From the cell containing the given text, extract its center point as (x, y) coordinate. 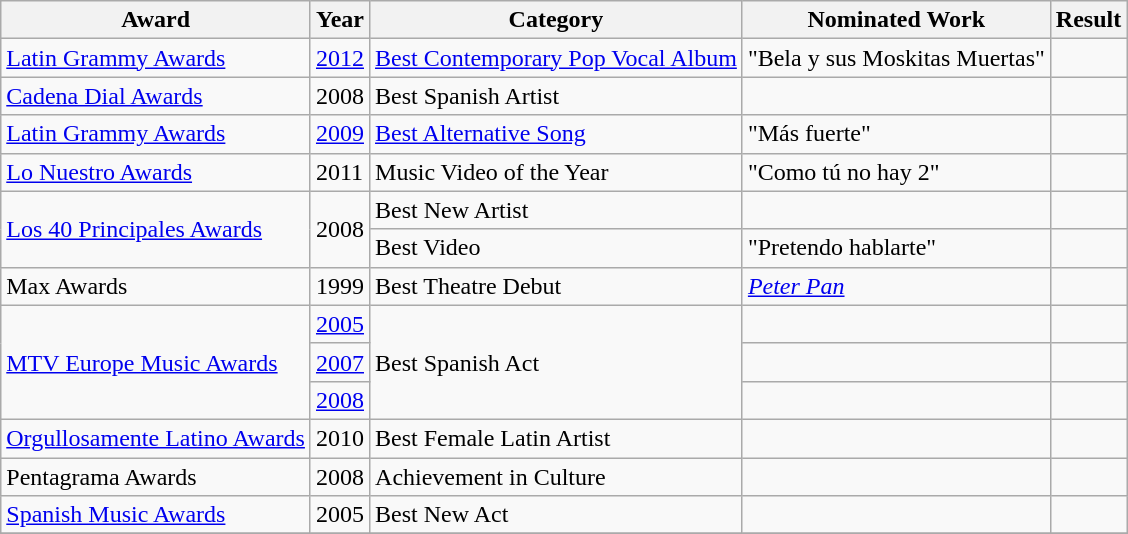
Max Awards (156, 286)
Los 40 Principales Awards (156, 229)
Best Spanish Act (556, 362)
2007 (340, 362)
Peter Pan (896, 286)
Cadena Dial Awards (156, 96)
Best Contemporary Pop Vocal Album (556, 58)
Achievement in Culture (556, 477)
Best Alternative Song (556, 134)
Result (1088, 20)
MTV Europe Music Awards (156, 362)
"Como tú no hay 2" (896, 172)
"Pretendo hablarte" (896, 248)
Category (556, 20)
Best Spanish Artist (556, 96)
2011 (340, 172)
Best Video (556, 248)
Orgullosamente Latino Awards (156, 438)
Best Female Latin Artist (556, 438)
Year (340, 20)
Award (156, 20)
"Bela y sus Moskitas Muertas" (896, 58)
1999 (340, 286)
Spanish Music Awards (156, 515)
2010 (340, 438)
Lo Nuestro Awards (156, 172)
2009 (340, 134)
Best New Artist (556, 210)
Nominated Work (896, 20)
Pentagrama Awards (156, 477)
"Más fuerte" (896, 134)
Best Theatre Debut (556, 286)
2012 (340, 58)
Music Video of the Year (556, 172)
Best New Act (556, 515)
